Extract the [x, y] coordinate from the center of the cell holding the provided text.  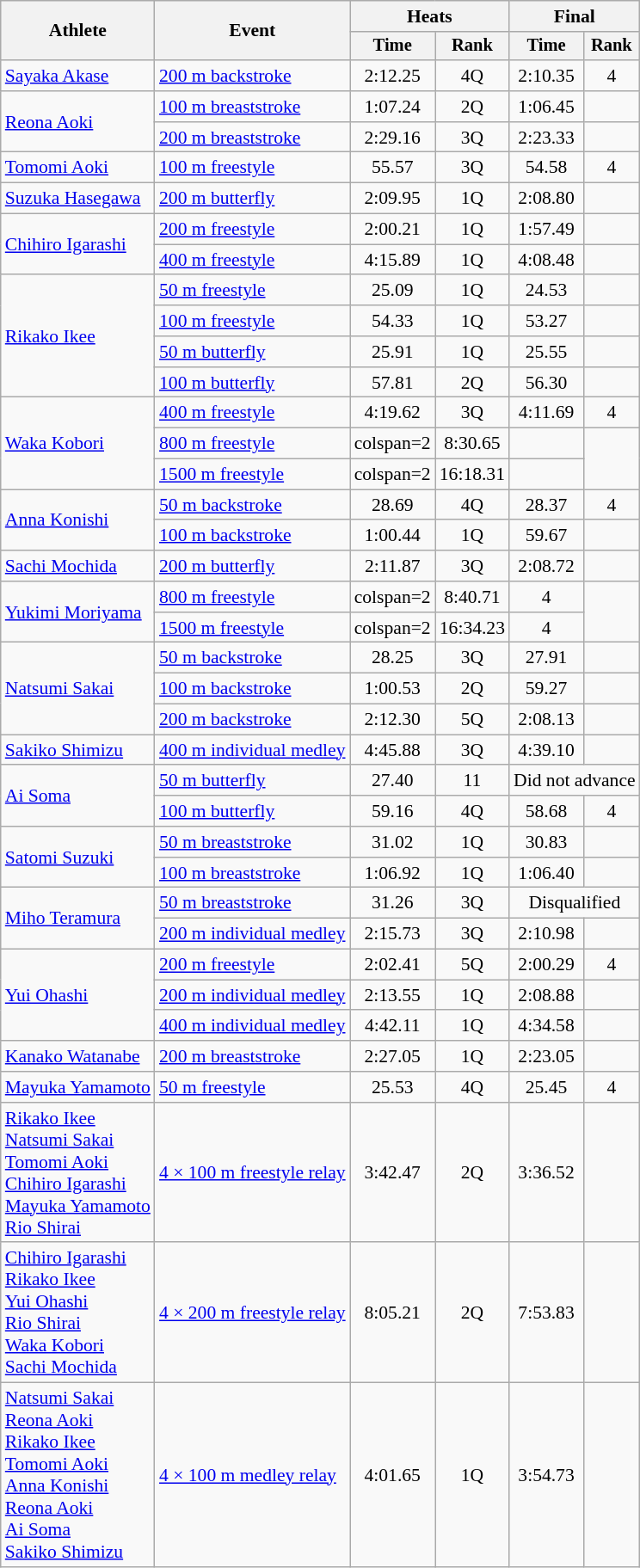
25.91 [392, 352]
59.27 [546, 689]
1:57.49 [546, 230]
8:40.71 [472, 597]
Heats [430, 16]
2:08.13 [546, 720]
Satomi Suzuki [77, 857]
Yukimi Moriyama [77, 612]
54.33 [392, 321]
53.27 [546, 321]
30.83 [546, 842]
2:29.16 [392, 138]
2:09.95 [392, 199]
31.26 [392, 903]
55.57 [392, 168]
Rikako Ikee [77, 336]
1:06.92 [392, 873]
Natsumi SakaiReona AokiRikako IkeeTomomi AokiAnna KonishiReona AokiAi SomaSakiko Shimizu [77, 1475]
11 [472, 781]
2:11.87 [392, 566]
Tomomi Aoki [77, 168]
Yui Ohashi [77, 996]
Natsumi Sakai [77, 688]
4:08.48 [546, 260]
3:42.47 [392, 1173]
Miho Teramura [77, 919]
4:42.11 [392, 1026]
Waka Kobori [77, 444]
3:36.52 [546, 1173]
58.68 [546, 811]
2:23.33 [546, 138]
1:00.44 [392, 536]
Chihiro Igarashi [77, 244]
4:39.10 [546, 750]
2:27.05 [392, 1056]
4:45.88 [392, 750]
8:30.65 [472, 444]
4 × 200 m freestyle relay [253, 1313]
4:34.58 [546, 1026]
Did not advance [575, 781]
Disqualified [575, 903]
1:00.53 [392, 689]
Reona Aoki [77, 122]
Ai Soma [77, 796]
4 × 100 m medley relay [253, 1475]
2:23.05 [546, 1056]
8:05.21 [392, 1313]
54.58 [546, 168]
Suzuka Hasegawa [77, 199]
2:10.98 [546, 934]
27.40 [392, 781]
2:08.72 [546, 566]
2:08.88 [546, 995]
4:19.62 [392, 413]
4:11.69 [546, 413]
16:34.23 [472, 628]
2:10.35 [546, 76]
4 × 100 m freestyle relay [253, 1173]
Athlete [77, 31]
28.25 [392, 658]
25.55 [546, 352]
2:08.80 [546, 199]
24.53 [546, 291]
Mayuka Yamamoto [77, 1087]
16:18.31 [472, 475]
59.16 [392, 811]
2:00.29 [546, 965]
27.91 [546, 658]
59.67 [546, 536]
25.45 [546, 1087]
4:15.89 [392, 260]
56.30 [546, 383]
2:00.21 [392, 230]
1:07.24 [392, 107]
Anna Konishi [77, 520]
2:12.25 [392, 76]
2:13.55 [392, 995]
Final [575, 16]
1:06.45 [546, 107]
31.02 [392, 842]
2:02.41 [392, 965]
25.09 [392, 291]
Event [253, 31]
4:01.65 [392, 1475]
28.37 [546, 505]
7:53.83 [546, 1313]
57.81 [392, 383]
2:15.73 [392, 934]
Chihiro IgarashiRikako IkeeYui OhashiRio ShiraiWaka KoboriSachi Mochida [77, 1313]
Kanako Watanabe [77, 1056]
25.53 [392, 1087]
3:54.73 [546, 1475]
Sayaka Akase [77, 76]
2:12.30 [392, 720]
1:06.40 [546, 873]
Sachi Mochida [77, 566]
28.69 [392, 505]
Sakiko Shimizu [77, 750]
Rikako IkeeNatsumi SakaiTomomi AokiChihiro IgarashiMayuka YamamotoRio Shirai [77, 1173]
